Return (X, Y) of the center of cell containing provided text 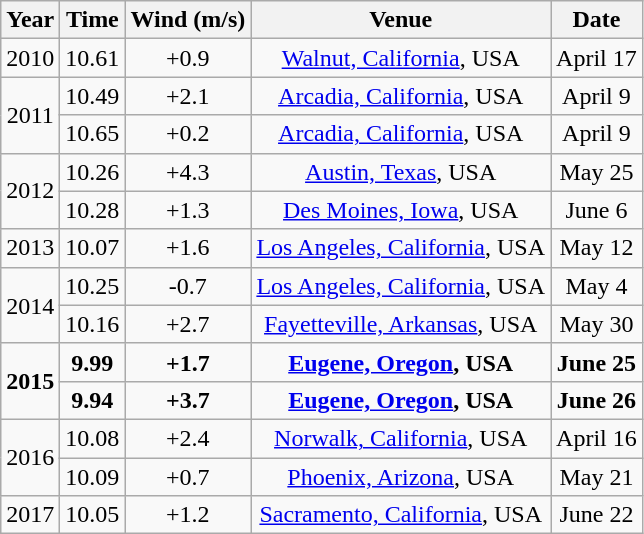
2017 (30, 515)
10.28 (92, 210)
+3.7 (188, 400)
9.94 (92, 400)
Time (92, 20)
+1.7 (188, 362)
+2.7 (188, 324)
+0.7 (188, 477)
May 21 (597, 477)
10.07 (92, 248)
+0.2 (188, 134)
2015 (30, 381)
10.61 (92, 58)
Walnut, California, USA (401, 58)
2011 (30, 115)
2016 (30, 457)
May 30 (597, 324)
10.65 (92, 134)
+2.4 (188, 438)
+1.2 (188, 515)
10.09 (92, 477)
+4.3 (188, 172)
+0.9 (188, 58)
+1.3 (188, 210)
Year (30, 20)
Date (597, 20)
2014 (30, 305)
2013 (30, 248)
+1.6 (188, 248)
Sacramento, California, USA (401, 515)
May 25 (597, 172)
10.16 (92, 324)
Des Moines, Iowa, USA (401, 210)
2010 (30, 58)
+2.1 (188, 96)
10.05 (92, 515)
9.99 (92, 362)
June 26 (597, 400)
10.25 (92, 286)
10.49 (92, 96)
Phoenix, Arizona, USA (401, 477)
Fayetteville, Arkansas, USA (401, 324)
April 17 (597, 58)
10.26 (92, 172)
May 4 (597, 286)
2012 (30, 191)
Norwalk, California, USA (401, 438)
10.08 (92, 438)
June 25 (597, 362)
Austin, Texas, USA (401, 172)
June 22 (597, 515)
May 12 (597, 248)
Venue (401, 20)
Wind (m/s) (188, 20)
-0.7 (188, 286)
June 6 (597, 210)
April 16 (597, 438)
